Return [x, y] of the center of cell containing provided text 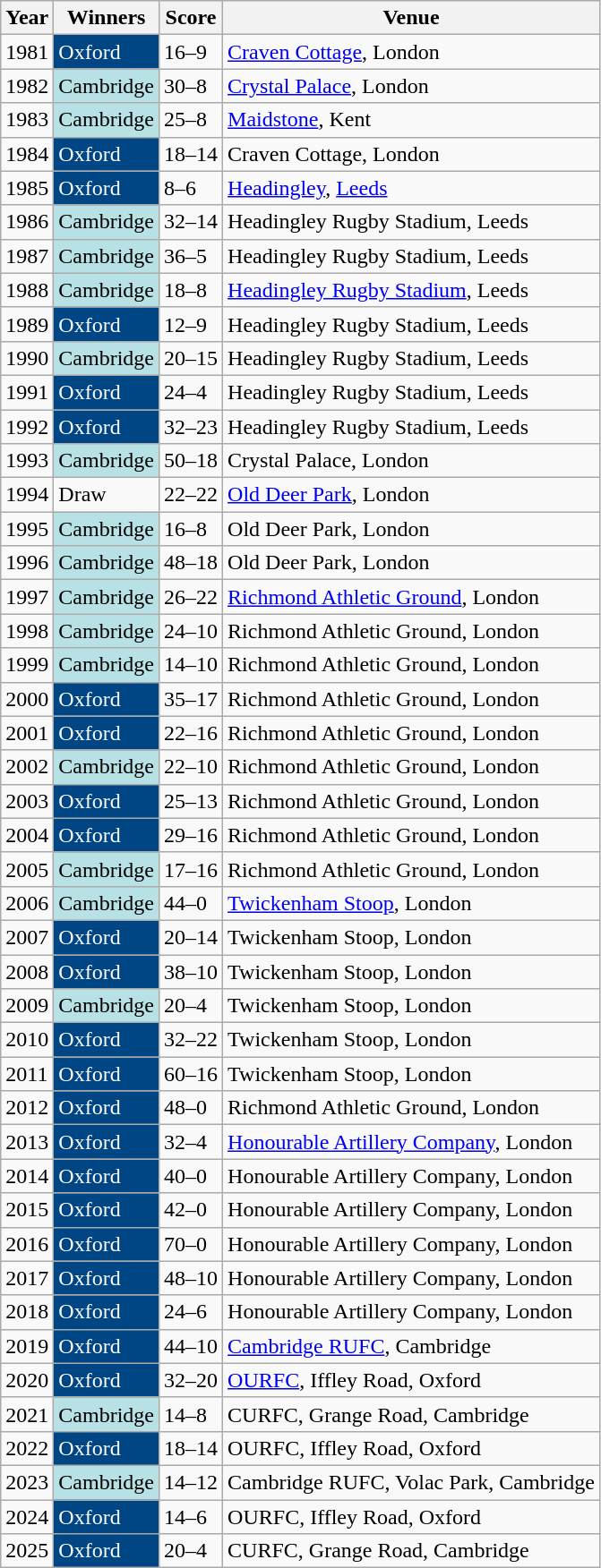
2020 [27, 1380]
25–8 [192, 120]
26–22 [192, 597]
1984 [27, 154]
2011 [27, 1074]
22–22 [192, 495]
32–4 [192, 1142]
22–10 [192, 767]
40–0 [192, 1176]
50–18 [192, 461]
17–16 [192, 869]
2025 [27, 1551]
1990 [27, 358]
1987 [27, 256]
20–15 [192, 358]
2023 [27, 1482]
1995 [27, 529]
Headingley, Leeds [412, 188]
38–10 [192, 971]
32–23 [192, 427]
1999 [27, 665]
14–12 [192, 1482]
14–10 [192, 665]
Maidstone, Kent [412, 120]
1991 [27, 392]
Cambridge RUFC, Cambridge [412, 1346]
2013 [27, 1142]
1988 [27, 290]
Cambridge RUFC, Volac Park, Cambridge [412, 1482]
24–10 [192, 631]
2017 [27, 1278]
2021 [27, 1414]
2002 [27, 767]
2000 [27, 699]
1997 [27, 597]
1982 [27, 86]
2024 [27, 1517]
2016 [27, 1244]
30–8 [192, 86]
24–4 [192, 392]
24–6 [192, 1312]
70–0 [192, 1244]
Draw [107, 495]
2003 [27, 801]
1992 [27, 427]
2010 [27, 1040]
48–0 [192, 1108]
2019 [27, 1346]
1981 [27, 52]
16–8 [192, 529]
16–9 [192, 52]
42–0 [192, 1210]
2001 [27, 733]
44–10 [192, 1346]
2005 [27, 869]
48–10 [192, 1278]
2012 [27, 1108]
Winners [107, 18]
14–8 [192, 1414]
2015 [27, 1210]
1994 [27, 495]
25–13 [192, 801]
Year [27, 18]
1986 [27, 222]
60–16 [192, 1074]
2004 [27, 835]
48–18 [192, 563]
32–22 [192, 1040]
2018 [27, 1312]
44–0 [192, 903]
29–16 [192, 835]
12–9 [192, 324]
1989 [27, 324]
36–5 [192, 256]
1996 [27, 563]
18–8 [192, 290]
32–20 [192, 1380]
1983 [27, 120]
1998 [27, 631]
22–16 [192, 733]
32–14 [192, 222]
2022 [27, 1448]
2014 [27, 1176]
2006 [27, 903]
2007 [27, 937]
35–17 [192, 699]
20–14 [192, 937]
Venue [412, 18]
14–6 [192, 1517]
1985 [27, 188]
1993 [27, 461]
2009 [27, 1006]
Score [192, 18]
2008 [27, 971]
8–6 [192, 188]
